Find where the given text appears and provide that cell's center as (x, y) coordinate. 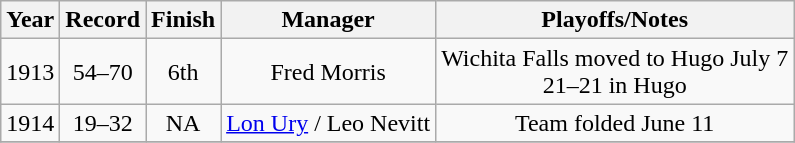
Record (103, 20)
19–32 (103, 123)
1913 (30, 72)
54–70 (103, 72)
6th (184, 72)
Playoffs/Notes (615, 20)
Finish (184, 20)
1914 (30, 123)
Team folded June 11 (615, 123)
Wichita Falls moved to Hugo July 721–21 in Hugo (615, 72)
Year (30, 20)
Fred Morris (328, 72)
NA (184, 123)
Lon Ury / Leo Nevitt (328, 123)
Manager (328, 20)
